Capture the cell that displays the provided text and extract its (X, Y) central coordinate. 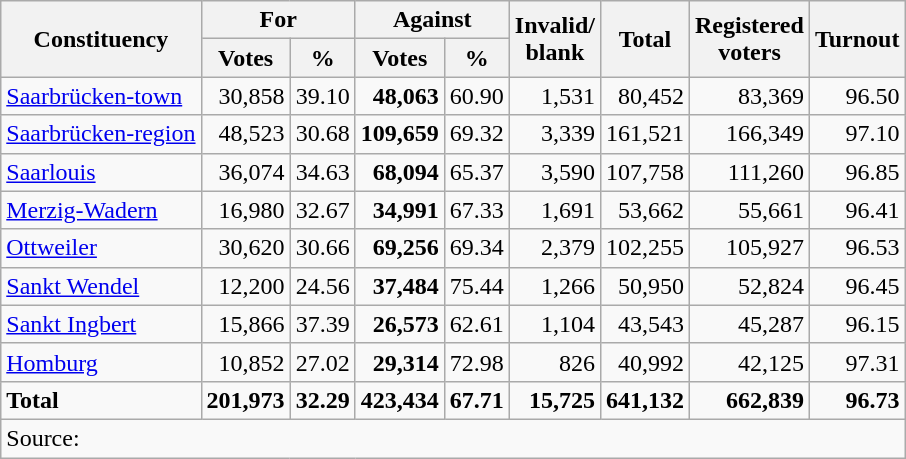
39.10 (322, 96)
26,573 (400, 324)
96.85 (857, 172)
45,287 (749, 324)
40,992 (644, 362)
30,858 (246, 96)
Saarlouis (101, 172)
For (278, 20)
30.68 (322, 134)
423,434 (400, 400)
102,255 (644, 248)
34.63 (322, 172)
Source: (453, 438)
37,484 (400, 286)
15,866 (246, 324)
2,379 (554, 248)
96.53 (857, 248)
80,452 (644, 96)
1,266 (554, 286)
161,521 (644, 134)
Against (432, 20)
1,104 (554, 324)
53,662 (644, 210)
Sankt Wendel (101, 286)
43,543 (644, 324)
Saarbrücken-town (101, 96)
96.15 (857, 324)
55,661 (749, 210)
75.44 (476, 286)
83,369 (749, 96)
10,852 (246, 362)
97.10 (857, 134)
52,824 (749, 286)
30,620 (246, 248)
16,980 (246, 210)
30.66 (322, 248)
Turnout (857, 39)
662,839 (749, 400)
1,691 (554, 210)
12,200 (246, 286)
109,659 (400, 134)
1,531 (554, 96)
68,094 (400, 172)
3,339 (554, 134)
32.29 (322, 400)
69.32 (476, 134)
96.73 (857, 400)
62.61 (476, 324)
48,523 (246, 134)
107,758 (644, 172)
27.02 (322, 362)
29,314 (400, 362)
34,991 (400, 210)
37.39 (322, 324)
Ottweiler (101, 248)
36,074 (246, 172)
Sankt Ingbert (101, 324)
48,063 (400, 96)
42,125 (749, 362)
72.98 (476, 362)
60.90 (476, 96)
69,256 (400, 248)
50,950 (644, 286)
24.56 (322, 286)
Constituency (101, 39)
166,349 (749, 134)
3,590 (554, 172)
15,725 (554, 400)
105,927 (749, 248)
Invalid/blank (554, 39)
Homburg (101, 362)
69.34 (476, 248)
32.67 (322, 210)
826 (554, 362)
96.41 (857, 210)
641,132 (644, 400)
67.71 (476, 400)
96.50 (857, 96)
67.33 (476, 210)
201,973 (246, 400)
111,260 (749, 172)
97.31 (857, 362)
Merzig-Wadern (101, 210)
Registeredvoters (749, 39)
Saarbrücken-region (101, 134)
96.45 (857, 286)
65.37 (476, 172)
